From the cell containing the given text, extract its center point as [x, y] coordinate. 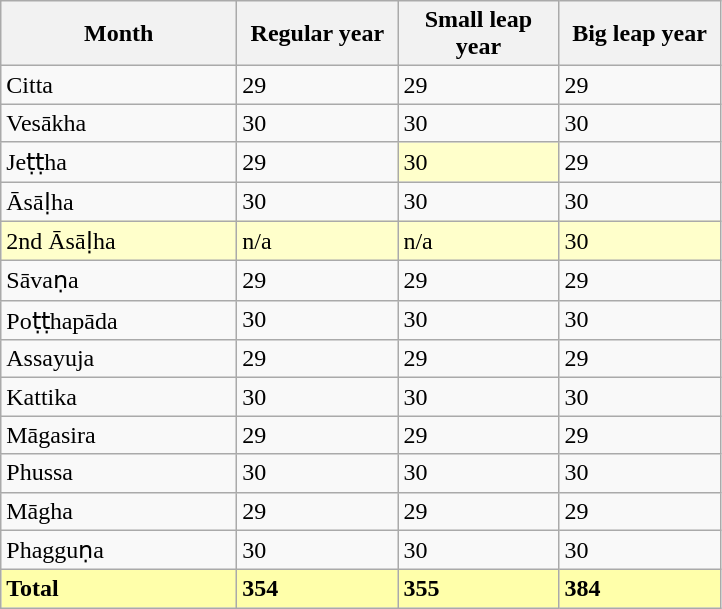
Sāvaṇa [119, 281]
Regular year [318, 34]
Māgasira [119, 435]
Small leap year [478, 34]
Phussa [119, 473]
Assayuja [119, 359]
Jeṭṭha [119, 162]
Kattika [119, 397]
Māgha [119, 511]
384 [640, 589]
Citta [119, 85]
Big leap year [640, 34]
Total [119, 589]
Poṭṭhapāda [119, 320]
Vesākha [119, 123]
354 [318, 589]
Phagguṇa [119, 550]
Month [119, 34]
Āsāḷha [119, 202]
355 [478, 589]
2nd Āsāḷha [119, 241]
